Return [x, y] of the center of cell containing provided text 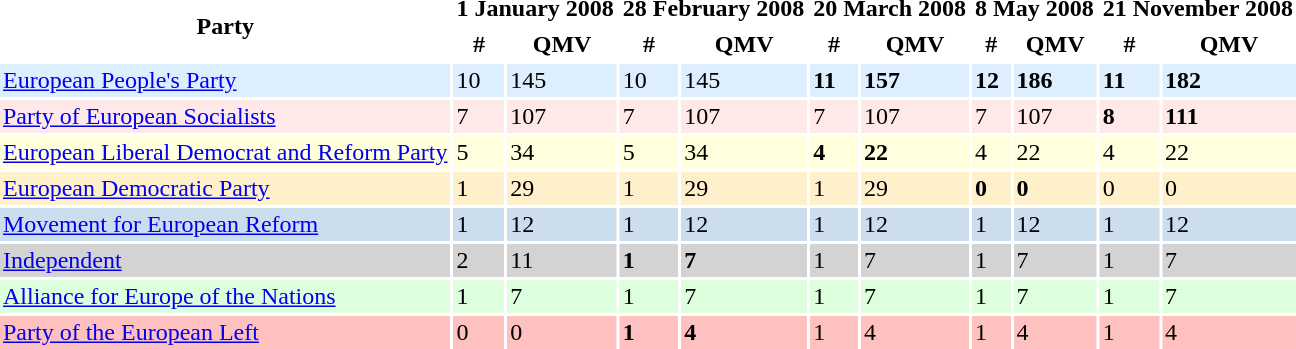
157 [915, 80]
Party of European Socialists [225, 116]
European Democratic Party [225, 188]
182 [1229, 80]
Alliance for Europe of the Nations [225, 296]
European Liberal Democrat and Reform Party [225, 152]
European People's Party [225, 80]
Movement for European Reform [225, 224]
Party of the European Left [225, 332]
2 [478, 260]
111 [1229, 116]
Independent [225, 260]
8 [1130, 116]
186 [1056, 80]
